Search for the cell housing the specified text and yield its [x, y] center coordinate. 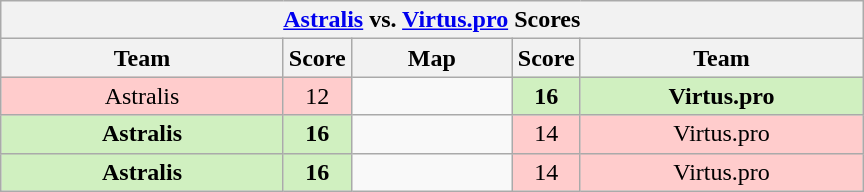
12 [317, 96]
Astralis vs. Virtus.pro Scores [432, 20]
Map [432, 58]
